Determine the [x, y] coordinate at the center of the cell enclosing the given text.  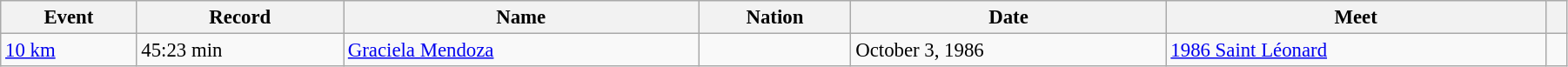
1986 Saint Léonard [1356, 50]
Event [69, 17]
45:23 min [240, 50]
October 3, 1986 [1008, 50]
Date [1008, 17]
10 km [69, 50]
Nation [774, 17]
Meet [1356, 17]
Graciela Mendoza [521, 50]
Record [240, 17]
Name [521, 17]
